Output the (x, y) coordinate of the center of the cell containing the given text.  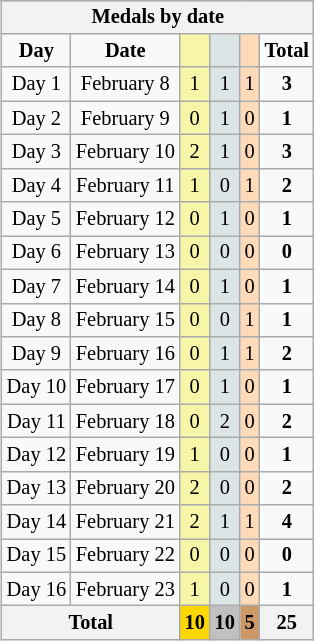
Day 6 (36, 253)
February 10 (126, 152)
Day 12 (36, 455)
February 17 (126, 387)
February 13 (126, 253)
Day 3 (36, 152)
Day 5 (36, 219)
February 12 (126, 219)
February 8 (126, 84)
Day 1 (36, 84)
Date (126, 51)
Day 9 (36, 354)
February 16 (126, 354)
Day 11 (36, 421)
February 14 (126, 286)
February 22 (126, 556)
February 19 (126, 455)
February 9 (126, 118)
February 20 (126, 488)
Day 15 (36, 556)
February 11 (126, 185)
Day 13 (36, 488)
Day 4 (36, 185)
February 21 (126, 522)
Day 16 (36, 589)
Day (36, 51)
Medals by date (158, 17)
Day 14 (36, 522)
February 18 (126, 421)
Day 10 (36, 387)
4 (287, 522)
Day 2 (36, 118)
February 23 (126, 589)
25 (287, 623)
5 (250, 623)
February 15 (126, 320)
Day 8 (36, 320)
Day 7 (36, 286)
